Return [x, y] of the center of cell containing provided text 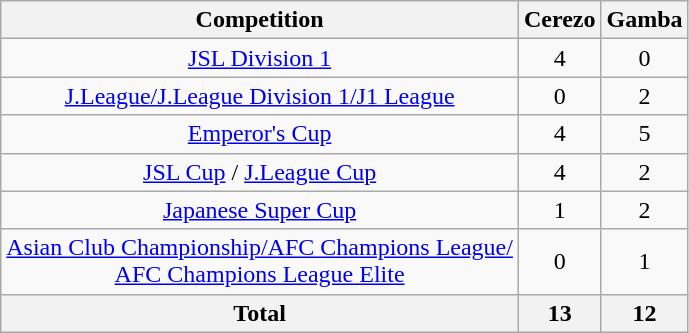
JSL Division 1 [260, 58]
Total [260, 313]
5 [644, 134]
13 [560, 313]
12 [644, 313]
Cerezo [560, 20]
Japanese Super Cup [260, 210]
J.League/J.League Division 1/J1 League [260, 96]
Asian Club Championship/AFC Champions League/AFC Champions League Elite [260, 262]
Emperor's Cup [260, 134]
Competition [260, 20]
JSL Cup / J.League Cup [260, 172]
Gamba [644, 20]
